Scan for the cell matching the given text and deliver its [x, y] coordinate at center. 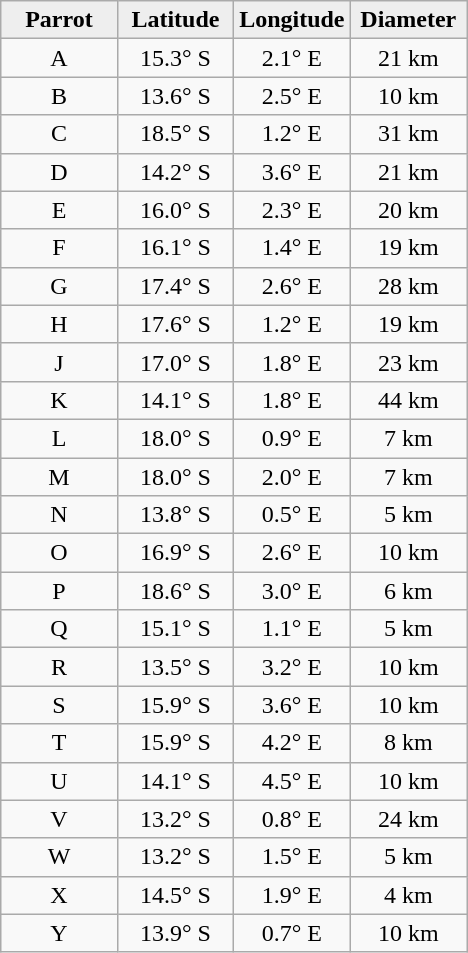
T [59, 743]
31 km [408, 134]
F [59, 248]
2.1° E [292, 58]
4.5° E [292, 781]
3.2° E [292, 667]
18.5° S [175, 134]
14.2° S [175, 172]
Q [59, 629]
C [59, 134]
1.4° E [292, 248]
17.6° S [175, 324]
2.3° E [292, 210]
15.1° S [175, 629]
4 km [408, 895]
E [59, 210]
G [59, 286]
U [59, 781]
14.5° S [175, 895]
28 km [408, 286]
1.9° E [292, 895]
24 km [408, 819]
Longitude [292, 20]
X [59, 895]
13.6° S [175, 96]
0.7° E [292, 933]
2.0° E [292, 477]
18.6° S [175, 591]
13.8° S [175, 515]
17.4° S [175, 286]
17.0° S [175, 362]
Y [59, 933]
D [59, 172]
0.8° E [292, 819]
O [59, 553]
44 km [408, 400]
Latitude [175, 20]
16.9° S [175, 553]
13.5° S [175, 667]
M [59, 477]
13.9° S [175, 933]
6 km [408, 591]
8 km [408, 743]
3.0° E [292, 591]
W [59, 857]
Parrot [59, 20]
B [59, 96]
S [59, 705]
Diameter [408, 20]
16.1° S [175, 248]
2.5° E [292, 96]
16.0° S [175, 210]
J [59, 362]
H [59, 324]
N [59, 515]
15.3° S [175, 58]
P [59, 591]
1.1° E [292, 629]
R [59, 667]
V [59, 819]
1.5° E [292, 857]
0.5° E [292, 515]
4.2° E [292, 743]
L [59, 438]
0.9° E [292, 438]
23 km [408, 362]
20 km [408, 210]
K [59, 400]
A [59, 58]
